Determine the [X, Y] coordinate at the center of the cell enclosing the given text.  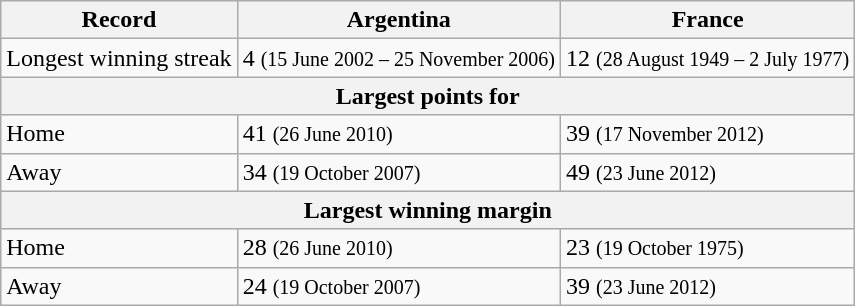
4 (15 June 2002 – 25 November 2006) [398, 58]
39 (17 November 2012) [707, 134]
41 (26 June 2010) [398, 134]
23 (19 October 1975) [707, 248]
Largest winning margin [428, 210]
49 (23 June 2012) [707, 172]
34 (19 October 2007) [398, 172]
24 (19 October 2007) [398, 286]
28 (26 June 2010) [398, 248]
Argentina [398, 20]
Record [119, 20]
Longest winning streak [119, 58]
12 (28 August 1949 – 2 July 1977) [707, 58]
France [707, 20]
39 (23 June 2012) [707, 286]
Largest points for [428, 96]
